Detect which cell encompasses the target text, then output its [x, y] center coordinate. 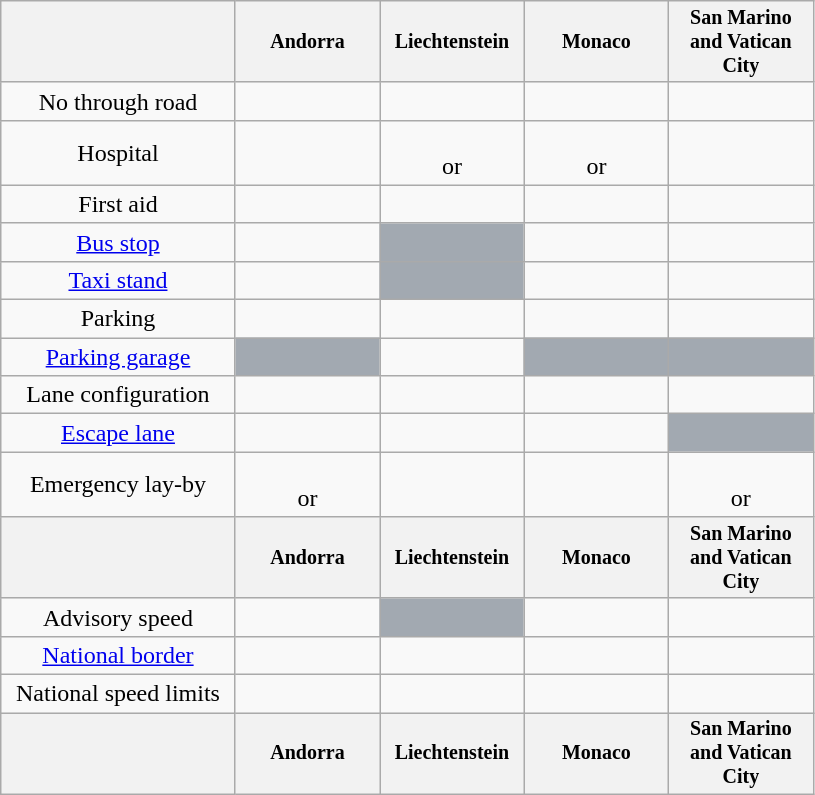
Hospital [118, 152]
Lane configuration [118, 395]
Parking [118, 319]
Bus stop [118, 242]
No through road [118, 101]
Emergency lay-by [118, 484]
Advisory speed [118, 617]
Escape lane [118, 433]
Taxi stand [118, 280]
Parking garage [118, 357]
National border [118, 655]
National speed limits [118, 693]
First aid [118, 204]
